Output the [x, y] coordinate of the center of the cell containing the given text.  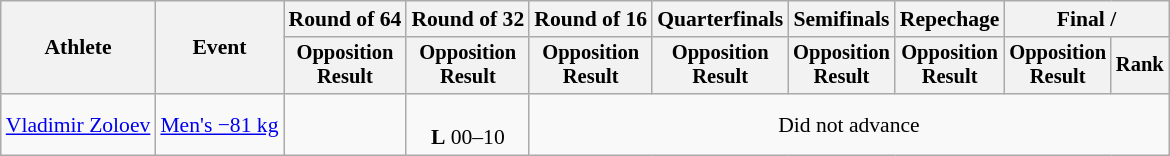
Men's −81 kg [219, 124]
L 00–10 [468, 124]
Rank [1140, 66]
Repechage [950, 19]
Did not advance [848, 124]
Round of 16 [590, 19]
Round of 64 [346, 19]
Semifinals [842, 19]
Round of 32 [468, 19]
Final / [1086, 19]
Quarterfinals [720, 19]
Event [219, 48]
Vladimir Zoloev [78, 124]
Athlete [78, 48]
